From the cell containing the given text, extract its center point as [x, y] coordinate. 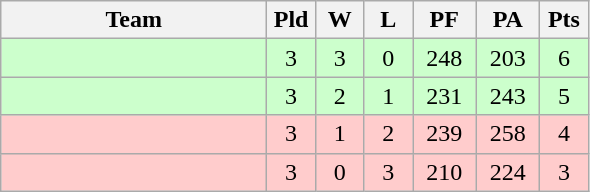
W [340, 20]
239 [444, 134]
258 [508, 134]
PA [508, 20]
210 [444, 172]
5 [564, 96]
231 [444, 96]
Team [134, 20]
248 [444, 58]
203 [508, 58]
243 [508, 96]
6 [564, 58]
224 [508, 172]
Pts [564, 20]
Pld [292, 20]
4 [564, 134]
L [388, 20]
PF [444, 20]
